Locate the cell with the specified text and output its [x, y] center coordinate. 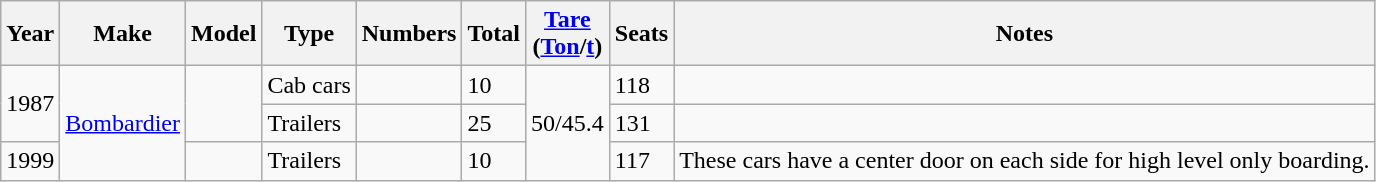
1999 [30, 161]
Numbers [409, 34]
Tare(Ton/t) [568, 34]
Seats [641, 34]
Bombardier [123, 123]
Model [224, 34]
Total [494, 34]
117 [641, 161]
Cab cars [309, 85]
These cars have a center door on each side for high level only boarding. [1024, 161]
50/45.4 [568, 123]
131 [641, 123]
25 [494, 123]
1987 [30, 104]
118 [641, 85]
Year [30, 34]
Type [309, 34]
Make [123, 34]
Notes [1024, 34]
